Pinpoint the cell where the given text exists, returning its [x, y] midpoint coordinate. 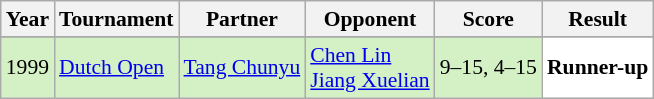
Score [488, 19]
Tournament [116, 19]
Opponent [370, 19]
Result [598, 19]
Tang Chunyu [242, 68]
Year [28, 19]
Dutch Open [116, 68]
Partner [242, 19]
1999 [28, 68]
Chen Lin Jiang Xuelian [370, 68]
9–15, 4–15 [488, 68]
Runner-up [598, 68]
